Output the [x, y] coordinate of the center of the cell containing the given text.  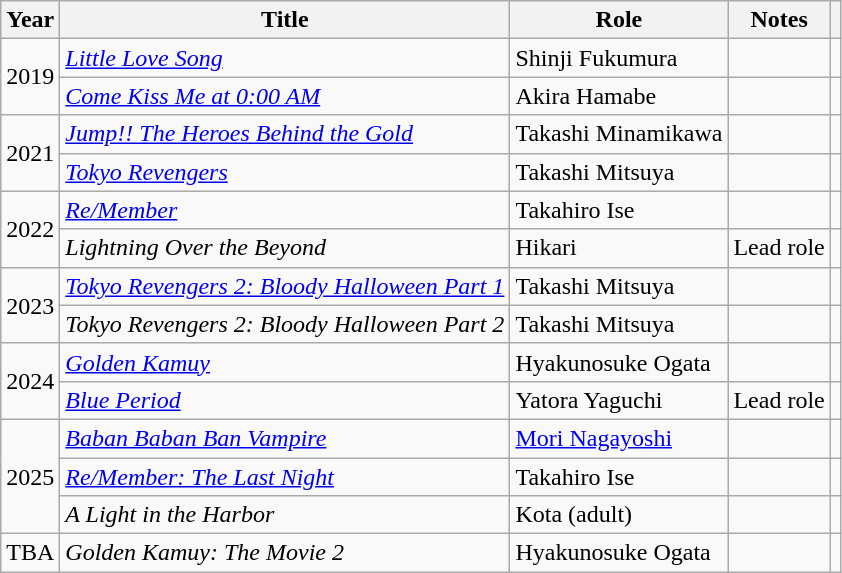
TBA [30, 553]
Jump!! The Heroes Behind the Gold [285, 134]
Tokyo Revengers 2: Bloody Halloween Part 2 [285, 324]
Title [285, 20]
Tokyo Revengers 2: Bloody Halloween Part 1 [285, 286]
Golden Kamuy: The Movie 2 [285, 553]
Tokyo Revengers [285, 172]
Mori Nagayoshi [619, 438]
Notes [779, 20]
Yatora Yaguchi [619, 400]
2019 [30, 77]
Little Love Song [285, 58]
Come Kiss Me at 0:00 AM [285, 96]
2023 [30, 305]
Blue Period [285, 400]
2021 [30, 153]
A Light in the Harbor [285, 515]
Golden Kamuy [285, 362]
2022 [30, 229]
2024 [30, 381]
Re/Member: The Last Night [285, 477]
Hikari [619, 248]
2025 [30, 476]
Year [30, 20]
Takashi Minamikawa [619, 134]
Kota (adult) [619, 515]
Re/Member [285, 210]
Shinji Fukumura [619, 58]
Lightning Over the Beyond [285, 248]
Baban Baban Ban Vampire [285, 438]
Akira Hamabe [619, 96]
Role [619, 20]
